Find where the given text appears and provide that cell's center as (X, Y) coordinate. 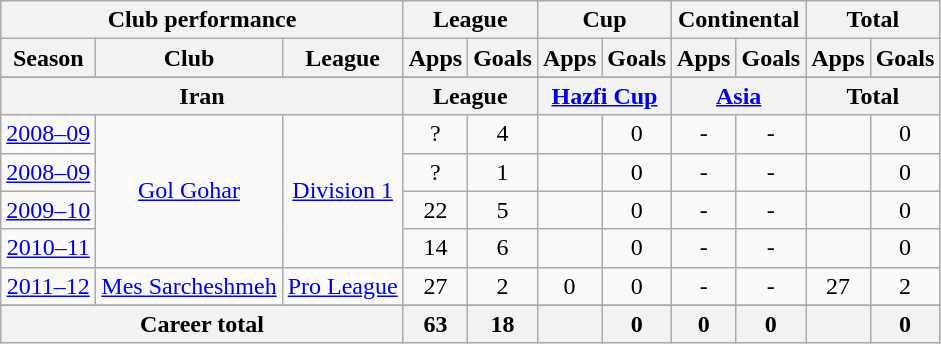
Hazfi Cup (604, 96)
2009–10 (48, 210)
Cup (604, 20)
14 (435, 248)
1 (503, 172)
Club performance (202, 20)
Gol Gohar (189, 191)
6 (503, 248)
2010–11 (48, 248)
Iran (202, 96)
Mes Sarcheshmeh (189, 286)
Asia (739, 96)
Career total (202, 324)
Pro League (342, 286)
22 (435, 210)
5 (503, 210)
Division 1 (342, 191)
4 (503, 134)
2011–12 (48, 286)
Club (189, 58)
Continental (739, 20)
18 (503, 324)
63 (435, 324)
Season (48, 58)
